Extract the [x, y] coordinate from the center of the cell holding the provided text.  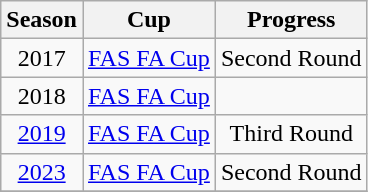
Season [42, 20]
2023 [42, 172]
2017 [42, 58]
Progress [291, 20]
Third Round [291, 134]
2018 [42, 96]
2019 [42, 134]
Cup [148, 20]
